Search for the cell housing the specified text and yield its [x, y] center coordinate. 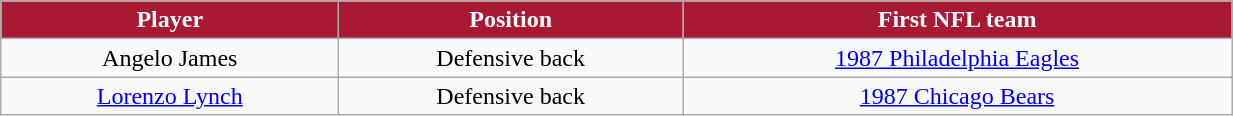
Position [511, 20]
First NFL team [958, 20]
Angelo James [170, 58]
1987 Chicago Bears [958, 96]
Lorenzo Lynch [170, 96]
Player [170, 20]
1987 Philadelphia Eagles [958, 58]
